Determine the (x, y) coordinate at the center of the cell enclosing the given text.  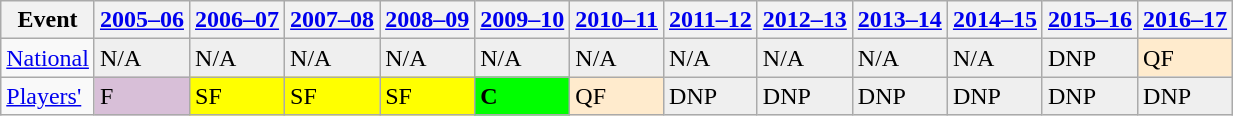
National (48, 58)
2009–10 (522, 20)
2013–14 (900, 20)
2005–06 (142, 20)
2016–17 (1186, 20)
2014–15 (994, 20)
C (522, 96)
Event (48, 20)
2012–13 (804, 20)
2006–07 (238, 20)
2015–16 (1090, 20)
F (142, 96)
2008–09 (428, 20)
Players' (48, 96)
2011–12 (711, 20)
2007–08 (332, 20)
2010–11 (617, 20)
